Scan for the cell matching the given text and deliver its (x, y) coordinate at center. 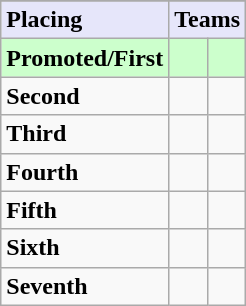
Sixth (85, 248)
Second (85, 96)
Third (85, 134)
Fourth (85, 172)
Promoted/First (85, 58)
Fifth (85, 210)
Placing (85, 20)
Teams (208, 20)
Seventh (85, 286)
